Find where the given text appears and provide that cell's center as [x, y] coordinate. 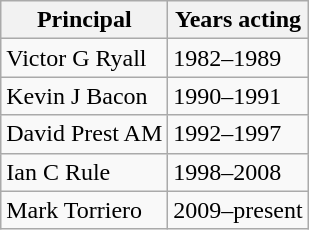
1992–1997 [238, 134]
1990–1991 [238, 96]
1982–1989 [238, 58]
Victor G Ryall [84, 58]
Kevin J Bacon [84, 96]
David Prest AM [84, 134]
1998–2008 [238, 172]
Years acting [238, 20]
Mark Torriero [84, 210]
Principal [84, 20]
2009–present [238, 210]
Ian C Rule [84, 172]
